Detect which cell encompasses the target text, then output its (X, Y) center coordinate. 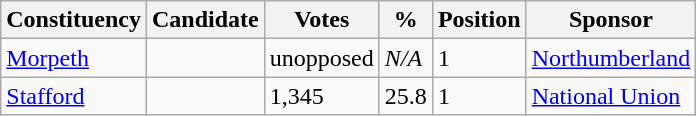
Morpeth (74, 58)
Stafford (74, 96)
1,345 (322, 96)
unopposed (322, 58)
Votes (322, 20)
Position (479, 20)
Sponsor (611, 20)
% (406, 20)
25.8 (406, 96)
Northumberland (611, 58)
N/A (406, 58)
Constituency (74, 20)
National Union (611, 96)
Candidate (205, 20)
